Output the [x, y] coordinate of the center of the cell containing the given text.  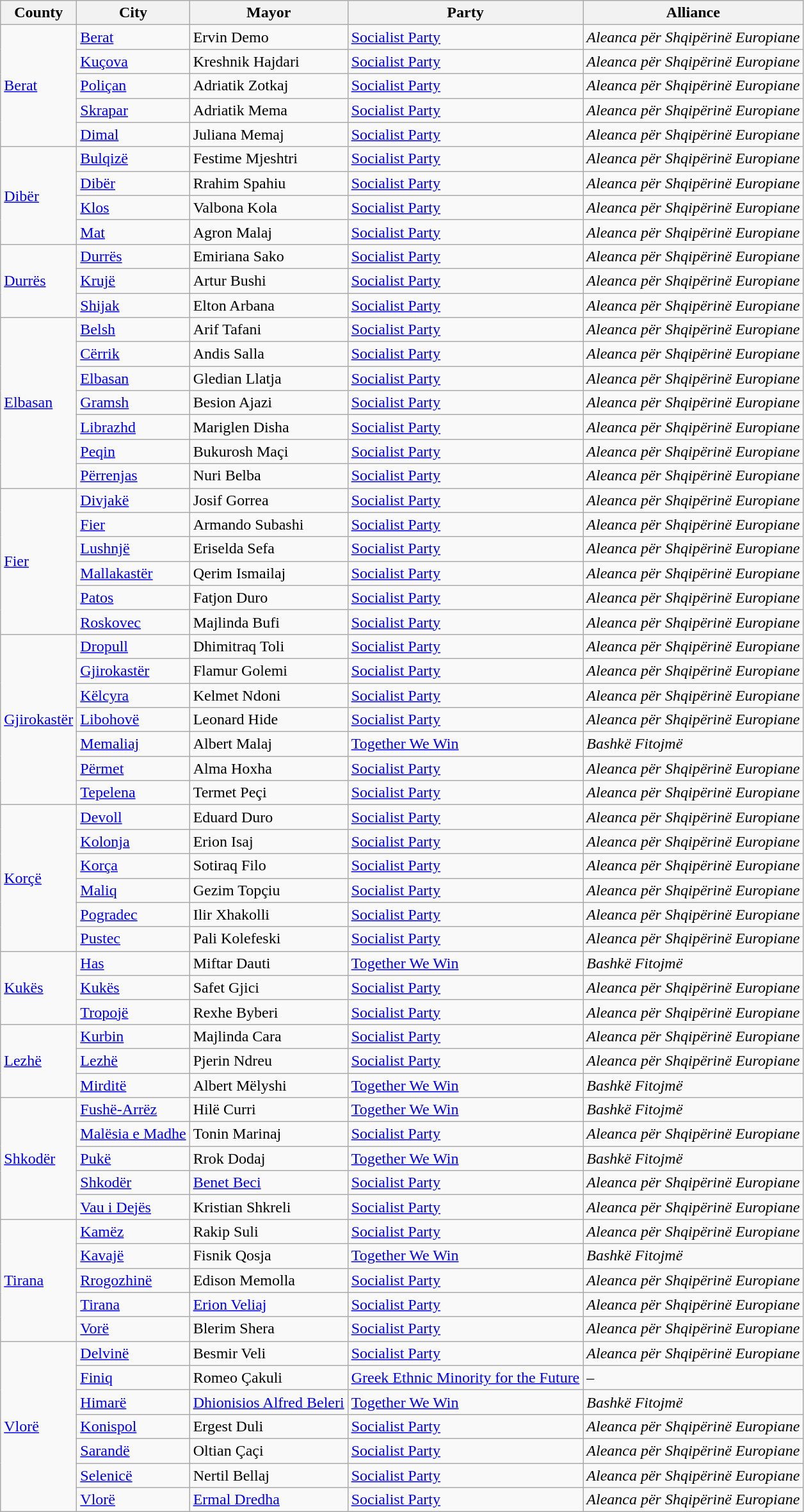
Tepelena [133, 793]
Peqin [133, 451]
County [38, 13]
Alma Hoxha [269, 768]
Korçë [38, 878]
Nuri Belba [269, 476]
Kavajë [133, 1256]
Agron Malaj [269, 232]
City [133, 13]
Vorë [133, 1329]
Adriatik Mema [269, 110]
Gledian Llatja [269, 378]
Erion Veliaj [269, 1305]
Blerim Shera [269, 1329]
Maliq [133, 890]
Krujë [133, 280]
Delvinë [133, 1353]
Pogradec [133, 915]
Juliana Memaj [269, 134]
Artur Bushi [269, 280]
Dhimitraq Toli [269, 646]
Majlinda Cara [269, 1036]
Qerim Ismailaj [269, 573]
Mayor [269, 13]
Miftar Dauti [269, 963]
Këlcyra [133, 695]
Vau i Dejës [133, 1207]
Gramsh [133, 403]
Mat [133, 232]
Kamëz [133, 1232]
Ermal Dredha [269, 1500]
Valbona Kola [269, 207]
Andis Salla [269, 354]
Festime Mjeshtri [269, 159]
Adriatik Zotkaj [269, 86]
Libohovë [133, 720]
Librazhd [133, 427]
Eduard Duro [269, 817]
Leonard Hide [269, 720]
Cërrik [133, 354]
Fatjon Duro [269, 597]
Besion Ajazi [269, 403]
Mirditë [133, 1085]
Safet Gjici [269, 988]
Ilir Xhakolli [269, 915]
Has [133, 963]
Bulqizë [133, 159]
Greek Ethnic Minority for the Future [465, 1378]
Benet Beci [269, 1183]
Korça [133, 866]
Bukurosh Maçi [269, 451]
Erion Isaj [269, 841]
Dropull [133, 646]
Devoll [133, 817]
Flamur Golemi [269, 671]
Nertil Bellaj [269, 1475]
Finiq [133, 1378]
Rrok Dodaj [269, 1158]
Eriselda Sefa [269, 549]
Konispol [133, 1426]
Shijak [133, 305]
Tropojë [133, 1012]
Skrapar [133, 110]
Pali Kolefeski [269, 939]
Rrahim Spahiu [269, 183]
Pukë [133, 1158]
Besmir Veli [269, 1353]
Emiriana Sako [269, 256]
Përrenjas [133, 476]
Armando Subashi [269, 524]
Kreshnik Hajdari [269, 61]
Elton Arbana [269, 305]
– [693, 1378]
Mallakastër [133, 573]
Dimal [133, 134]
Albert Mëlyshi [269, 1085]
Hilë Curri [269, 1110]
Mariglen Disha [269, 427]
Kolonja [133, 841]
Majlinda Bufi [269, 622]
Josif Gorrea [269, 500]
Kelmet Ndoni [269, 695]
Himarë [133, 1402]
Fisnik Qosja [269, 1256]
Termet Peçi [269, 793]
Edison Memolla [269, 1280]
Poliçan [133, 86]
Kuçova [133, 61]
Gezim Topçiu [269, 890]
Ervin Demo [269, 37]
Romeo Çakuli [269, 1378]
Klos [133, 207]
Belsh [133, 330]
Rexhe Byberi [269, 1012]
Roskovec [133, 622]
Pjerin Ndreu [269, 1061]
Memaliaj [133, 744]
Dhionisios Alfred Beleri [269, 1402]
Arif Tafani [269, 330]
Albert Malaj [269, 744]
Alliance [693, 13]
Sotiraq Filo [269, 866]
Divjakë [133, 500]
Sarandë [133, 1451]
Fushë-Arrëz [133, 1110]
Pustec [133, 939]
Lushnjë [133, 549]
Kristian Shkreli [269, 1207]
Rrogozhinë [133, 1280]
Malësia e Madhe [133, 1134]
Përmet [133, 768]
Selenicë [133, 1475]
Party [465, 13]
Patos [133, 597]
Rakip Suli [269, 1232]
Kurbin [133, 1036]
Oltian Çaçi [269, 1451]
Ergest Duli [269, 1426]
Tonin Marinaj [269, 1134]
